Extract the [X, Y] coordinate from the center of the cell holding the provided text.  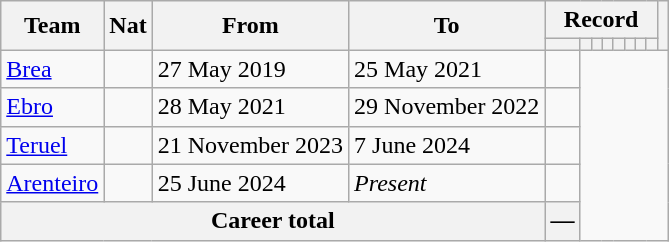
28 May 2021 [250, 107]
Brea [52, 69]
To [447, 26]
25 June 2024 [250, 183]
Arenteiro [52, 183]
Nat [128, 26]
Present [447, 183]
7 June 2024 [447, 145]
— [562, 221]
29 November 2022 [447, 107]
25 May 2021 [447, 69]
From [250, 26]
Ebro [52, 107]
21 November 2023 [250, 145]
Career total [273, 221]
Team [52, 26]
Teruel [52, 145]
27 May 2019 [250, 69]
Record [601, 20]
